Capture the cell that displays the provided text and extract its [X, Y] central coordinate. 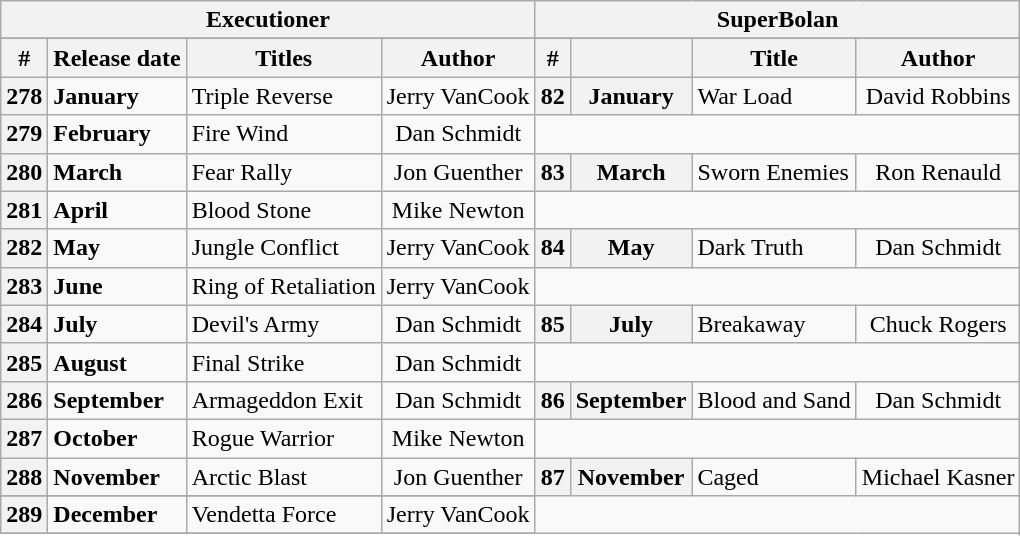
280 [24, 172]
June [117, 286]
87 [552, 477]
Sworn Enemies [774, 172]
85 [552, 324]
Breakaway [774, 324]
287 [24, 438]
Ron Renauld [938, 172]
Ring of Retaliation [284, 286]
October [117, 438]
Titles [284, 58]
Arctic Blast [284, 477]
Dark Truth [774, 248]
84 [552, 248]
289 [24, 515]
Title [774, 58]
Fear Rally [284, 172]
282 [24, 248]
Devil's Army [284, 324]
Blood Stone [284, 210]
SuperBolan [778, 20]
Triple Reverse [284, 96]
Final Strike [284, 362]
Fire Wind [284, 134]
February [117, 134]
David Robbins [938, 96]
86 [552, 400]
Release date [117, 58]
Vendetta Force [284, 515]
283 [24, 286]
279 [24, 134]
284 [24, 324]
286 [24, 400]
278 [24, 96]
285 [24, 362]
August [117, 362]
Armageddon Exit [284, 400]
April [117, 210]
Rogue Warrior [284, 438]
82 [552, 96]
281 [24, 210]
Caged [774, 477]
Executioner [268, 20]
Jungle Conflict [284, 248]
288 [24, 477]
Michael Kasner [938, 477]
War Load [774, 96]
Blood and Sand [774, 400]
83 [552, 172]
December [117, 515]
Chuck Rogers [938, 324]
